From the cell containing the given text, extract its center point as (X, Y) coordinate. 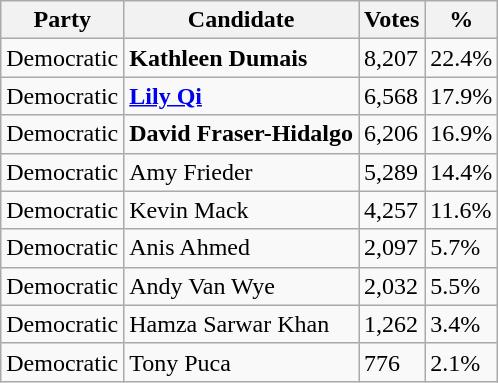
Kevin Mack (242, 210)
Lily Qi (242, 96)
2,032 (392, 286)
6,568 (392, 96)
Tony Puca (242, 362)
2.1% (462, 362)
5.5% (462, 286)
Party (62, 20)
Amy Frieder (242, 172)
22.4% (462, 58)
2,097 (392, 248)
16.9% (462, 134)
11.6% (462, 210)
776 (392, 362)
Hamza Sarwar Khan (242, 324)
Anis Ahmed (242, 248)
Andy Van Wye (242, 286)
3.4% (462, 324)
4,257 (392, 210)
Votes (392, 20)
Candidate (242, 20)
17.9% (462, 96)
5.7% (462, 248)
14.4% (462, 172)
5,289 (392, 172)
David Fraser-Hidalgo (242, 134)
6,206 (392, 134)
Kathleen Dumais (242, 58)
1,262 (392, 324)
8,207 (392, 58)
% (462, 20)
